Capture the cell that displays the provided text and extract its (X, Y) central coordinate. 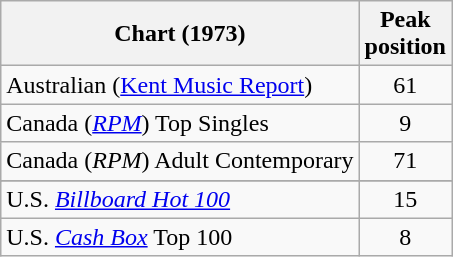
71 (405, 161)
Chart (1973) (180, 34)
61 (405, 85)
U.S. Billboard Hot 100 (180, 199)
Peakposition (405, 34)
Canada (RPM) Top Singles (180, 123)
Canada (RPM) Adult Contemporary (180, 161)
U.S. Cash Box Top 100 (180, 237)
8 (405, 237)
Australian (Kent Music Report) (180, 85)
9 (405, 123)
15 (405, 199)
